Pinpoint the cell where the given text exists, returning its (X, Y) midpoint coordinate. 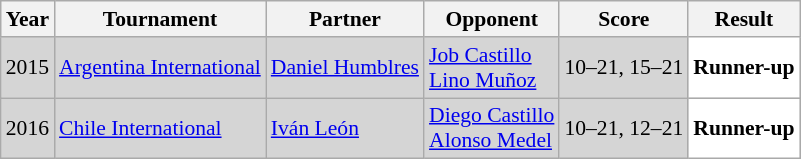
Partner (345, 19)
Result (744, 19)
Iván León (345, 128)
2015 (28, 68)
Score (624, 19)
Argentina International (160, 68)
Opponent (492, 19)
Job Castillo Lino Muñoz (492, 68)
2016 (28, 128)
10–21, 12–21 (624, 128)
10–21, 15–21 (624, 68)
Daniel Humblres (345, 68)
Chile International (160, 128)
Diego Castillo Alonso Medel (492, 128)
Tournament (160, 19)
Year (28, 19)
